Identify which cell holds the provided text, then report its (X, Y) central coordinate. 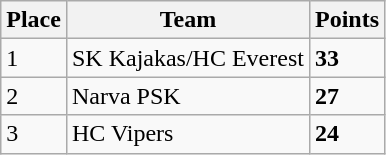
1 (34, 58)
27 (346, 96)
24 (346, 134)
SK Kajakas/HC Everest (188, 58)
3 (34, 134)
Team (188, 20)
Points (346, 20)
Place (34, 20)
HC Vipers (188, 134)
33 (346, 58)
Narva PSK (188, 96)
2 (34, 96)
